Scan for the cell matching the given text and deliver its [X, Y] coordinate at center. 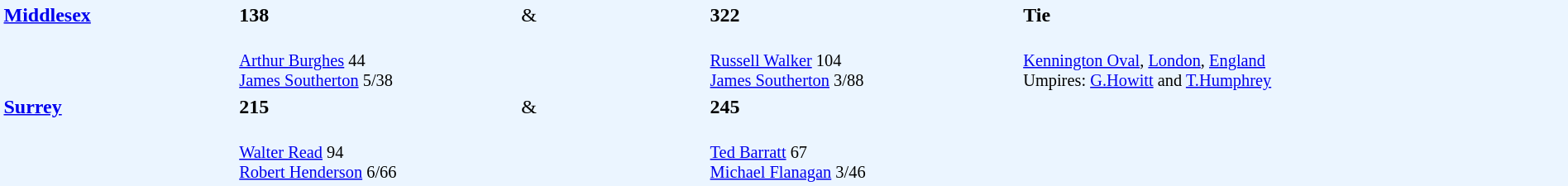
Tie [1293, 15]
Walter Read 94 Robert Henderson 6/66 [378, 152]
Arthur Burghes 44 James Southerton 5/38 [378, 61]
Kennington Oval, London, England Umpires: G.Howitt and T.Humphrey [1293, 107]
245 [864, 107]
Surrey [119, 139]
138 [378, 15]
Middlesex [119, 47]
322 [864, 15]
Russell Walker 104 James Southerton 3/88 [864, 61]
Ted Barratt 67 Michael Flanagan 3/46 [864, 152]
215 [378, 107]
